Return the (x, y) coordinate for the center point of the cell that contains the specified text.  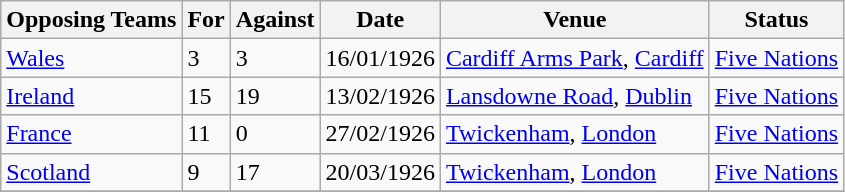
Cardiff Arms Park, Cardiff (574, 58)
Opposing Teams (92, 20)
Ireland (92, 96)
9 (206, 172)
Venue (574, 20)
Status (776, 20)
13/02/1926 (380, 96)
France (92, 134)
Wales (92, 58)
Date (380, 20)
19 (275, 96)
11 (206, 134)
Against (275, 20)
Scotland (92, 172)
0 (275, 134)
17 (275, 172)
20/03/1926 (380, 172)
27/02/1926 (380, 134)
For (206, 20)
15 (206, 96)
16/01/1926 (380, 58)
Lansdowne Road, Dublin (574, 96)
